Scan for the cell matching the given text and deliver its (X, Y) coordinate at center. 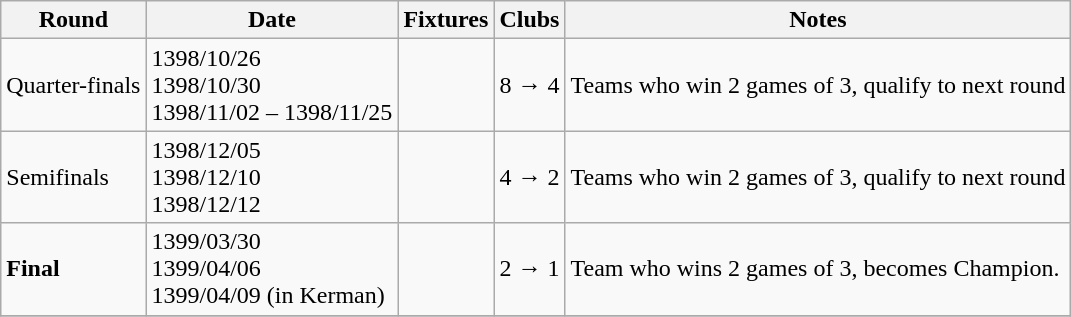
4 → 2 (530, 177)
Team who wins 2 games of 3, becomes Champion. (818, 269)
Notes (818, 20)
Round (74, 20)
1399/03/301399/04/061399/04/09 (in Kerman) (272, 269)
Clubs (530, 20)
Quarter-finals (74, 85)
8 → 4 (530, 85)
Date (272, 20)
2 → 1 (530, 269)
1398/10/261398/10/301398/11/02 – 1398/11/25 (272, 85)
1398/12/051398/12/101398/12/12 (272, 177)
Semifinals (74, 177)
Fixtures (446, 20)
Final (74, 269)
